Determine the (X, Y) coordinate at the center of the cell enclosing the given text.  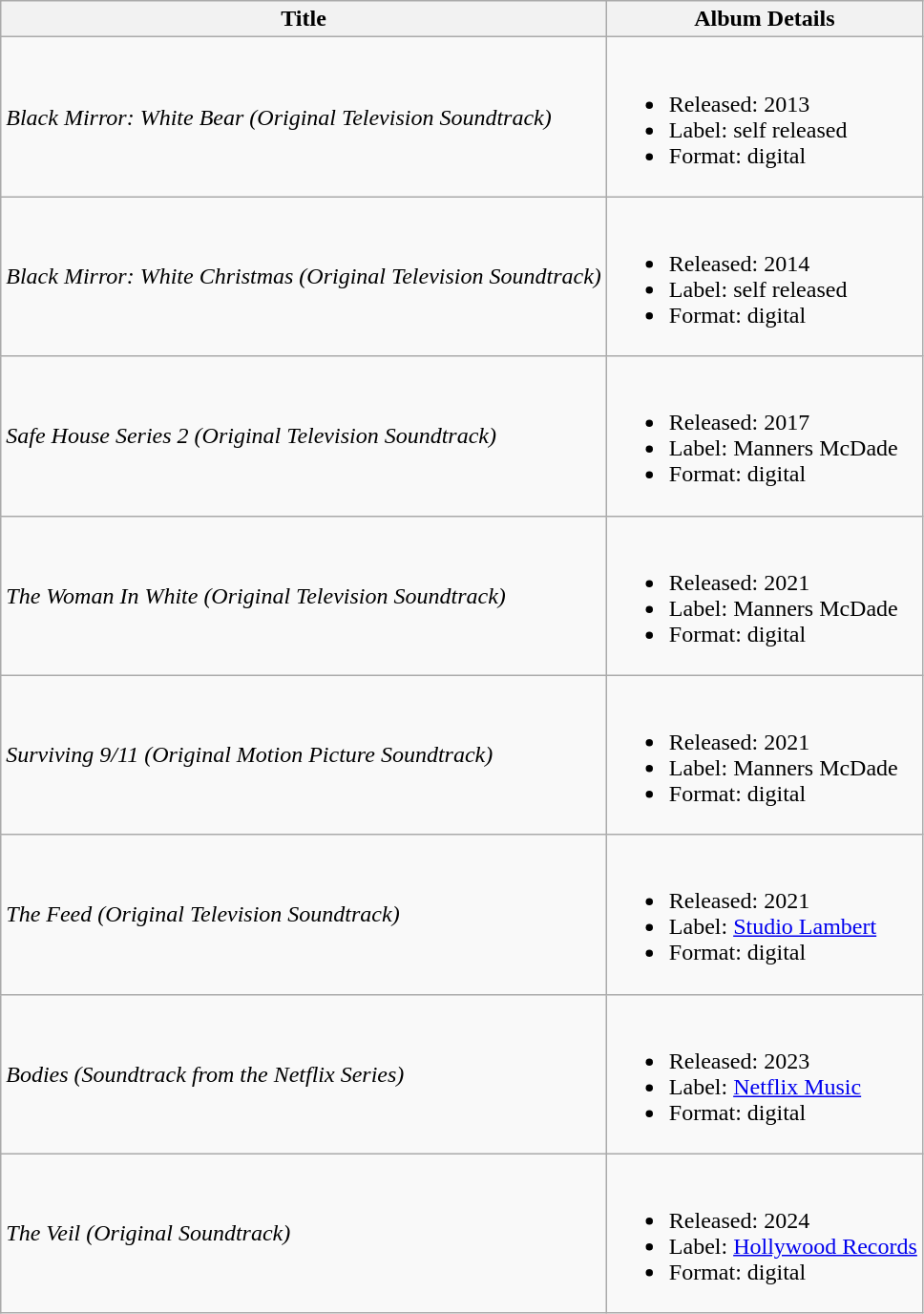
Released: 2023Label: Netflix MusicFormat: digital (764, 1073)
The Feed (Original Television Soundtrack) (304, 915)
Released: 2021Label: Studio LambertFormat: digital (764, 915)
Safe House Series 2 (Original Television Soundtrack) (304, 435)
The Woman In White (Original Television Soundtrack) (304, 596)
Released: 2024Label: Hollywood RecordsFormat: digital (764, 1234)
Title (304, 19)
Surviving 9/11 (Original Motion Picture Soundtrack) (304, 754)
Black Mirror: White Christmas (Original Television Soundtrack) (304, 277)
Album Details (764, 19)
Bodies (Soundtrack from the Netflix Series) (304, 1073)
Released: 2017Label: Manners McDadeFormat: digital (764, 435)
The Veil (Original Soundtrack) (304, 1234)
Released: 2013Label: self releasedFormat: digital (764, 117)
Released: 2014Label: self releasedFormat: digital (764, 277)
Black Mirror: White Bear (Original Television Soundtrack) (304, 117)
